Capture the cell that displays the provided text and extract its (x, y) central coordinate. 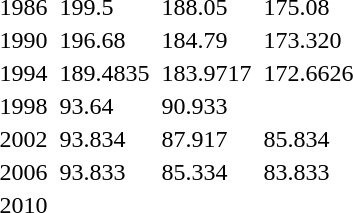
87.917 (206, 139)
189.4835 (104, 73)
93.64 (104, 106)
90.933 (206, 106)
93.833 (104, 172)
184.79 (206, 40)
183.9717 (206, 73)
93.834 (104, 139)
85.334 (206, 172)
196.68 (104, 40)
